Extract the [X, Y] coordinate from the center of the cell holding the provided text.  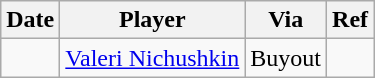
Ref [350, 20]
Via [286, 20]
Buyout [286, 58]
Player [152, 20]
Date [30, 20]
Valeri Nichushkin [152, 58]
